Identify which cell holds the provided text, then report its (x, y) central coordinate. 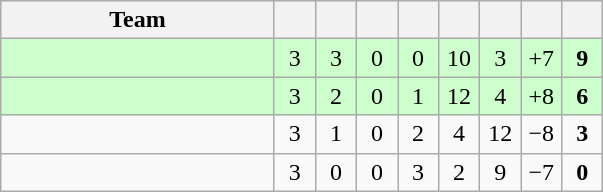
Team (138, 20)
10 (460, 58)
+8 (542, 96)
−8 (542, 134)
+7 (542, 58)
6 (582, 96)
−7 (542, 172)
